Identify which cell holds the provided text, then report its [X, Y] central coordinate. 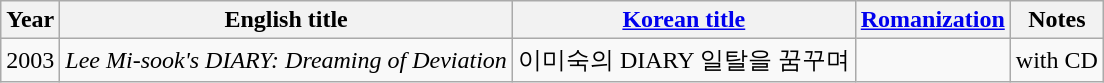
Korean title [684, 20]
Notes [1056, 20]
with CD [1056, 60]
Romanization [932, 20]
Lee Mi-sook's DIARY: Dreaming of Deviation [286, 60]
2003 [30, 60]
English title [286, 20]
Year [30, 20]
이미숙의 DIARY 일탈을 꿈꾸며 [684, 60]
